Capture the cell that displays the provided text and extract its [X, Y] central coordinate. 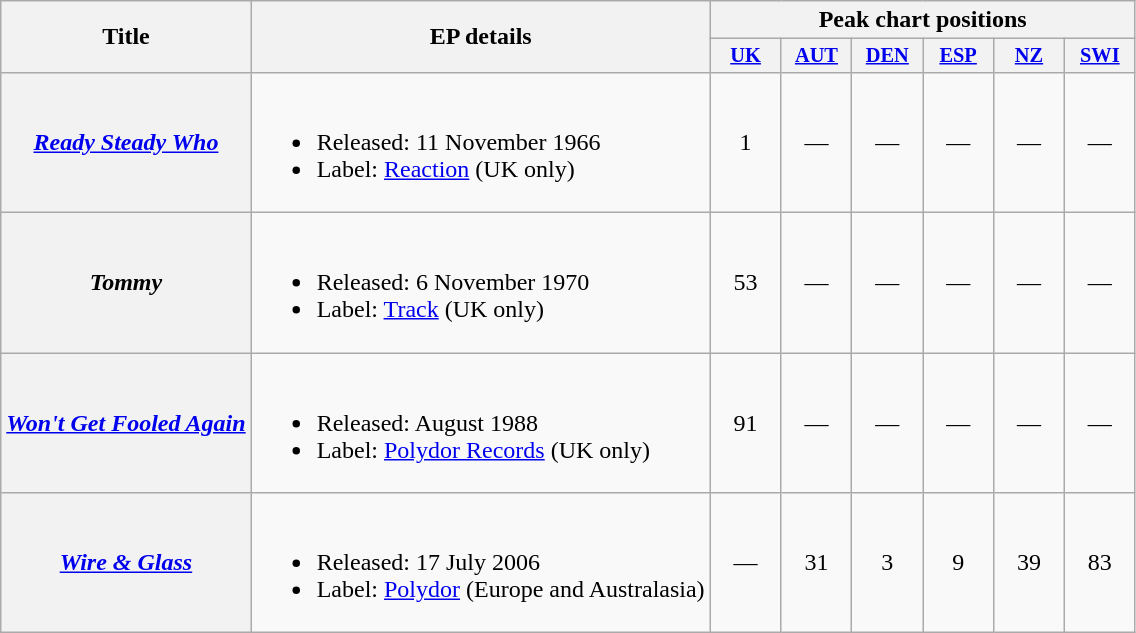
91 [746, 423]
Peak chart positions [922, 20]
Released: 17 July 2006Label: Polydor (Europe and Australasia) [480, 563]
Title [126, 37]
53 [746, 283]
SWI [1100, 56]
EP details [480, 37]
Wire & Glass [126, 563]
Ready Steady Who [126, 142]
DEN [888, 56]
83 [1100, 563]
NZ [1030, 56]
39 [1030, 563]
9 [958, 563]
Released: 11 November 1966Label: Reaction (UK only) [480, 142]
Released: 6 November 1970Label: Track (UK only) [480, 283]
3 [888, 563]
Tommy [126, 283]
ESP [958, 56]
Won't Get Fooled Again [126, 423]
31 [816, 563]
1 [746, 142]
UK [746, 56]
AUT [816, 56]
Released: August 1988Label: Polydor Records (UK only) [480, 423]
